Return [X, Y] of the center of cell containing provided text 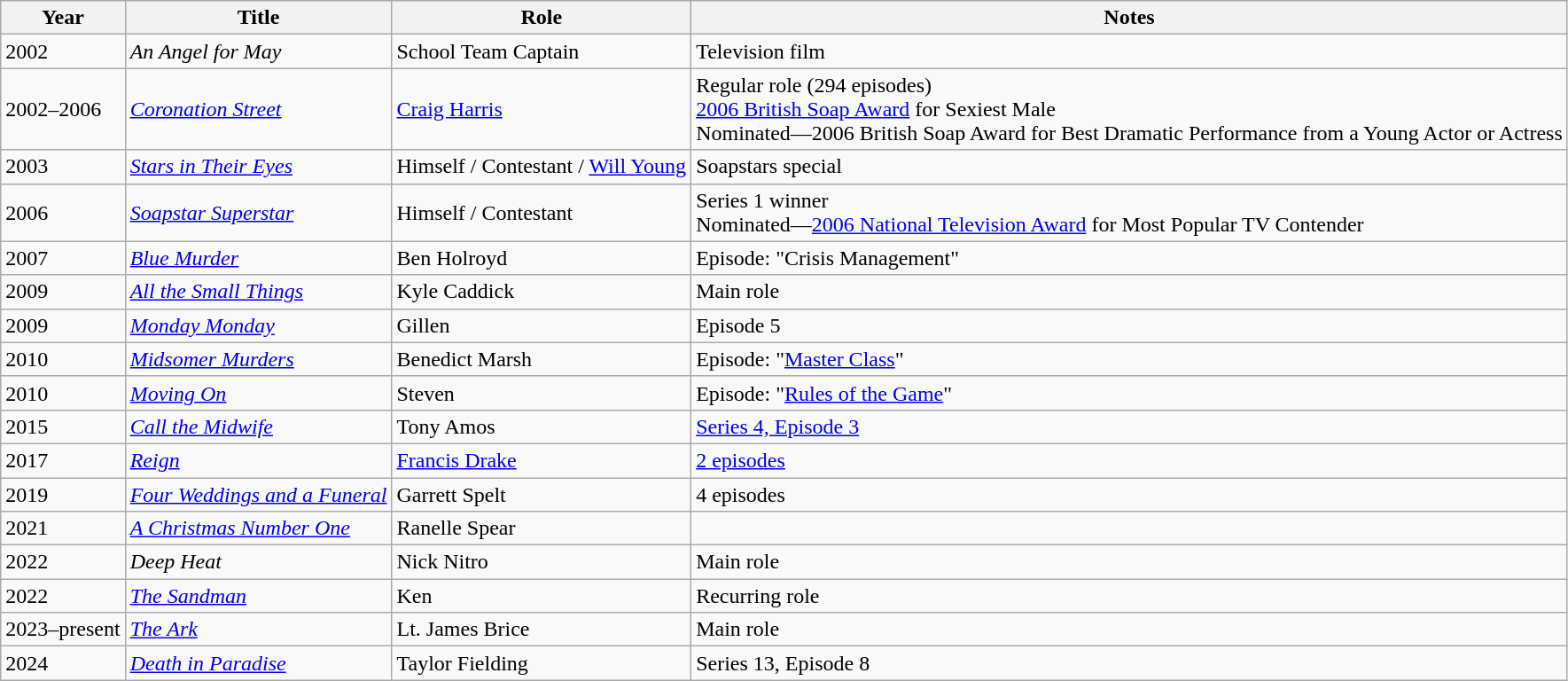
Lt. James Brice [542, 630]
Death in Paradise [259, 663]
Himself / Contestant / Will Young [542, 167]
Title [259, 18]
Benedict Marsh [542, 359]
2015 [63, 427]
Episode: "Rules of the Game" [1129, 393]
Year [63, 18]
Deep Heat [259, 562]
Ben Holroyd [542, 258]
The Sandman [259, 596]
Francis Drake [542, 460]
2017 [63, 460]
2019 [63, 494]
Four Weddings and a Funeral [259, 494]
Midsomer Murders [259, 359]
Series 1 winnerNominated—2006 National Television Award for Most Popular TV Contender [1129, 213]
Soapstars special [1129, 167]
The Ark [259, 630]
Episode: "Crisis Management" [1129, 258]
Series 13, Episode 8 [1129, 663]
Ranelle Spear [542, 528]
All the Small Things [259, 292]
Taylor Fielding [542, 663]
Notes [1129, 18]
Reign [259, 460]
Gillen [542, 325]
School Team Captain [542, 51]
Tony Amos [542, 427]
Craig Harris [542, 109]
Himself / Contestant [542, 213]
Television film [1129, 51]
2023–present [63, 630]
2002 [63, 51]
Call the Midwife [259, 427]
Episode 5 [1129, 325]
Moving On [259, 393]
Soapstar Superstar [259, 213]
Recurring role [1129, 596]
Role [542, 18]
Ken [542, 596]
Blue Murder [259, 258]
A Christmas Number One [259, 528]
Garrett Spelt [542, 494]
An Angel for May [259, 51]
Stars in Their Eyes [259, 167]
Series 4, Episode 3 [1129, 427]
2024 [63, 663]
2007 [63, 258]
Coronation Street [259, 109]
Kyle Caddick [542, 292]
2 episodes [1129, 460]
2021 [63, 528]
Episode: "Master Class" [1129, 359]
2002–2006 [63, 109]
Nick Nitro [542, 562]
Steven [542, 393]
2006 [63, 213]
2003 [63, 167]
Monday Monday [259, 325]
4 episodes [1129, 494]
